Search for the cell housing the specified text and yield its (X, Y) center coordinate. 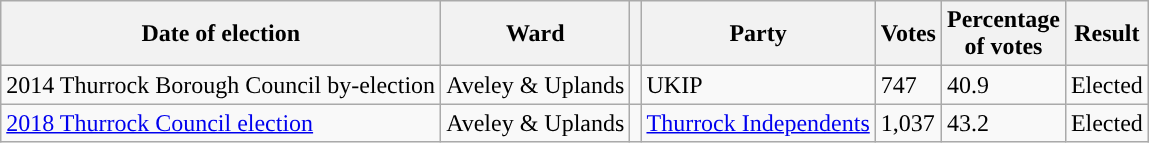
Ward (536, 34)
UKIP (758, 85)
2014 Thurrock Borough Council by-election (221, 85)
Percentageof votes (1003, 34)
Party (758, 34)
Result (1106, 34)
747 (908, 85)
Votes (908, 34)
Date of election (221, 34)
1,037 (908, 123)
Thurrock Independents (758, 123)
43.2 (1003, 123)
2018 Thurrock Council election (221, 123)
40.9 (1003, 85)
